Output the (X, Y) coordinate of the center of the cell containing the given text.  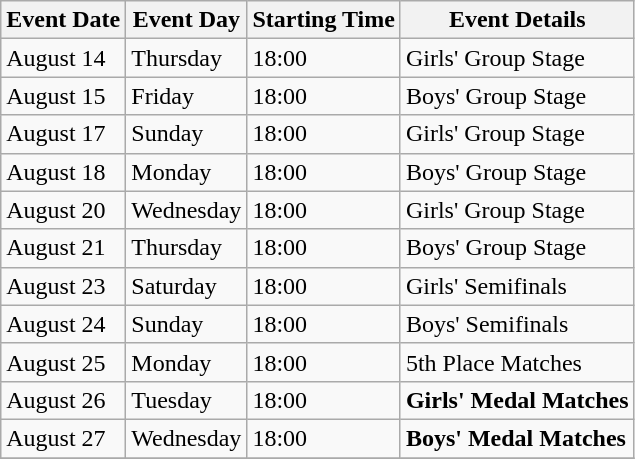
Girls' Medal Matches (517, 400)
Boys' Semifinals (517, 324)
August 26 (64, 400)
Event Date (64, 20)
August 15 (64, 96)
5th Place Matches (517, 362)
Starting Time (324, 20)
August 14 (64, 58)
August 24 (64, 324)
August 17 (64, 134)
Boys' Medal Matches (517, 438)
August 20 (64, 210)
Girls' Semifinals (517, 286)
Friday (186, 96)
August 21 (64, 248)
August 23 (64, 286)
August 27 (64, 438)
Event Day (186, 20)
August 25 (64, 362)
August 18 (64, 172)
Event Details (517, 20)
Saturday (186, 286)
Tuesday (186, 400)
